Capture the cell that displays the provided text and extract its [x, y] central coordinate. 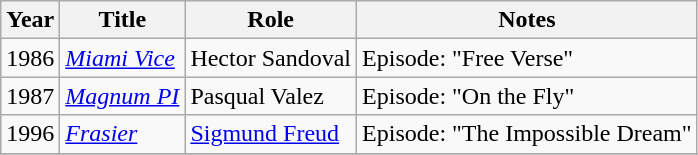
Episode: "On the Fly" [528, 96]
Title [122, 20]
Pasqual Valez [271, 96]
1986 [30, 58]
1987 [30, 96]
Episode: "The Impossible Dream" [528, 134]
Frasier [122, 134]
Year [30, 20]
Notes [528, 20]
Miami Vice [122, 58]
Sigmund Freud [271, 134]
Magnum PI [122, 96]
Role [271, 20]
Episode: "Free Verse" [528, 58]
Hector Sandoval [271, 58]
1996 [30, 134]
